Search for the cell housing the specified text and yield its [x, y] center coordinate. 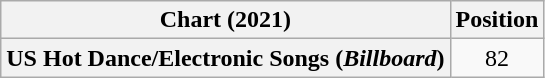
82 [497, 58]
Chart (2021) [226, 20]
US Hot Dance/Electronic Songs (Billboard) [226, 58]
Position [497, 20]
